Extract the (X, Y) coordinate from the center of the cell holding the provided text.  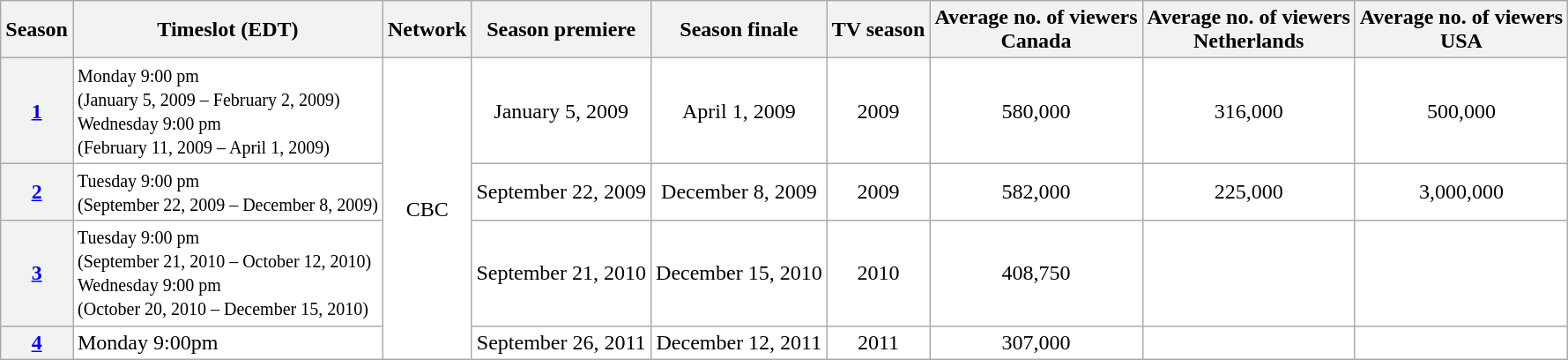
December 15, 2010 (739, 274)
September 22, 2009 (561, 192)
Season premiere (561, 30)
408,750 (1037, 274)
Network (427, 30)
580,000 (1037, 111)
September 21, 2010 (561, 274)
Timeslot (EDT) (227, 30)
Average no. of viewersUSA (1461, 30)
April 1, 2009 (739, 111)
225,000 (1248, 192)
Average no. of viewersCanada (1037, 30)
3,000,000 (1461, 192)
316,000 (1248, 111)
582,000 (1037, 192)
3 (37, 274)
500,000 (1461, 111)
Tuesday 9:00 pm (September 22, 2009 – December 8, 2009) (227, 192)
4 (37, 342)
Monday 9:00pm (227, 342)
TV season (878, 30)
Monday 9:00 pm (January 5, 2009 – February 2, 2009)Wednesday 9:00 pm (February 11, 2009 – April 1, 2009) (227, 111)
December 8, 2009 (739, 192)
1 (37, 111)
2011 (878, 342)
Tuesday 9:00 pm (September 21, 2010 – October 12, 2010)Wednesday 9:00 pm (October 20, 2010 – December 15, 2010) (227, 274)
307,000 (1037, 342)
Season (37, 30)
January 5, 2009 (561, 111)
2010 (878, 274)
Season finale (739, 30)
September 26, 2011 (561, 342)
2 (37, 192)
December 12, 2011 (739, 342)
Average no. of viewersNetherlands (1248, 30)
CBC (427, 208)
